Identify which cell holds the provided text, then report its (x, y) central coordinate. 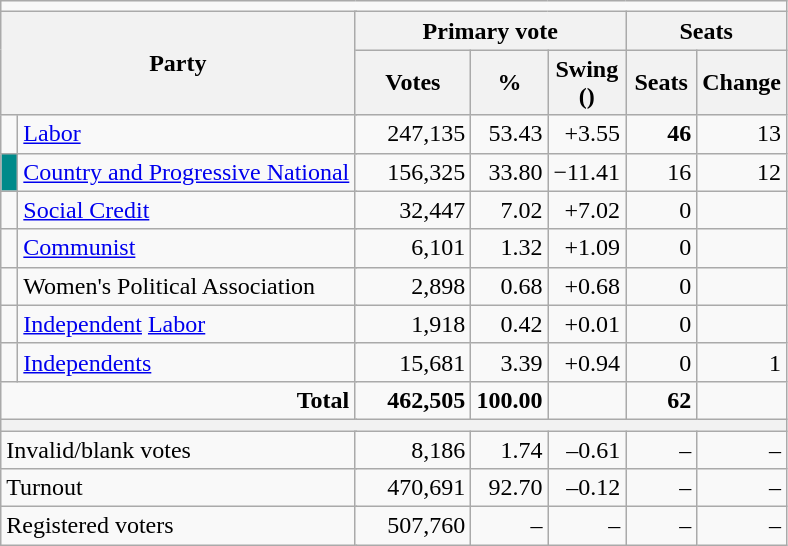
Communist (186, 248)
1.74 (510, 449)
+0.01 (587, 324)
15,681 (413, 362)
Independent Labor (186, 324)
–0.12 (587, 488)
8,186 (413, 449)
Total (178, 400)
53.43 (510, 134)
+1.09 (587, 248)
Registered voters (178, 526)
100.00 (510, 400)
Party (178, 64)
Turnout (178, 488)
507,760 (413, 526)
156,325 (413, 172)
470,691 (413, 488)
Labor (186, 134)
Change (742, 82)
62 (662, 400)
0.68 (510, 286)
3.39 (510, 362)
92.70 (510, 488)
−11.41 (587, 172)
Swing () (587, 82)
0.42 (510, 324)
6,101 (413, 248)
2,898 (413, 286)
247,135 (413, 134)
+3.55 (587, 134)
Primary vote (490, 31)
+7.02 (587, 210)
46 (662, 134)
Invalid/blank votes (178, 449)
1,918 (413, 324)
33.80 (510, 172)
% (510, 82)
Country and Progressive National (186, 172)
–0.61 (587, 449)
16 (662, 172)
Independents (186, 362)
Social Credit (186, 210)
1.32 (510, 248)
462,505 (413, 400)
7.02 (510, 210)
1 (742, 362)
Women's Political Association (186, 286)
12 (742, 172)
13 (742, 134)
+0.94 (587, 362)
Votes (413, 82)
+0.68 (587, 286)
32,447 (413, 210)
